For the text-containing cell, return its midpoint in [x, y] coordinate format. 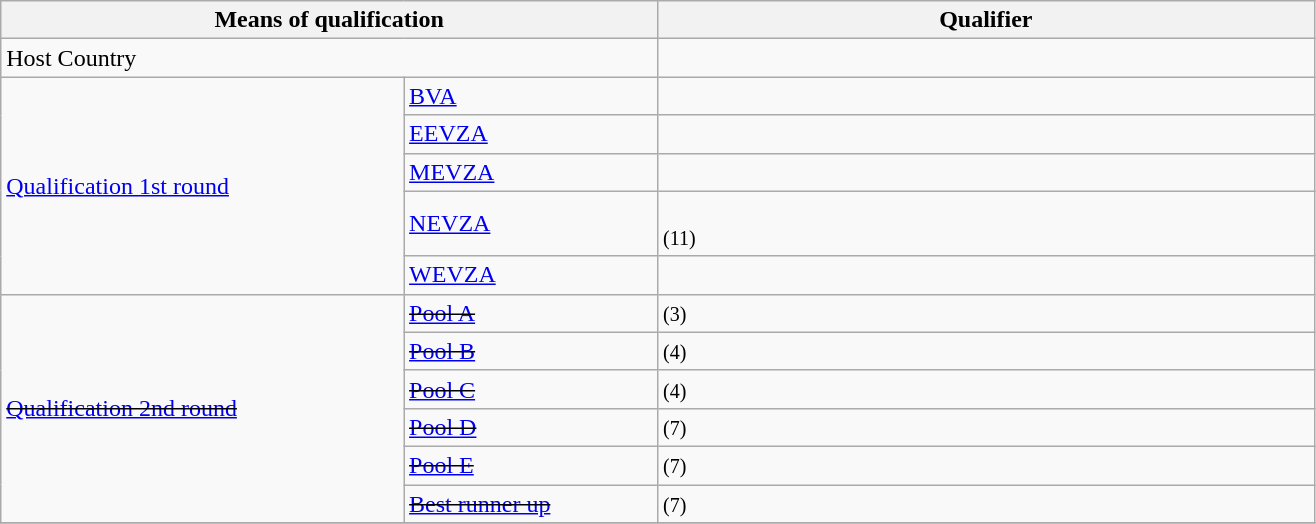
Best runner up [531, 503]
Pool C [531, 389]
(3) [986, 313]
NEVZA [531, 224]
Pool D [531, 427]
Qualifier [986, 20]
Means of qualification [330, 20]
Qualification 1st round [202, 186]
Qualification 2nd round [202, 408]
EEVZA [531, 134]
BVA [531, 96]
Host Country [330, 58]
Pool E [531, 465]
WEVZA [531, 275]
MEVZA [531, 172]
Pool B [531, 351]
Pool A [531, 313]
(11) [986, 224]
